Capture the cell that displays the provided text and extract its [x, y] central coordinate. 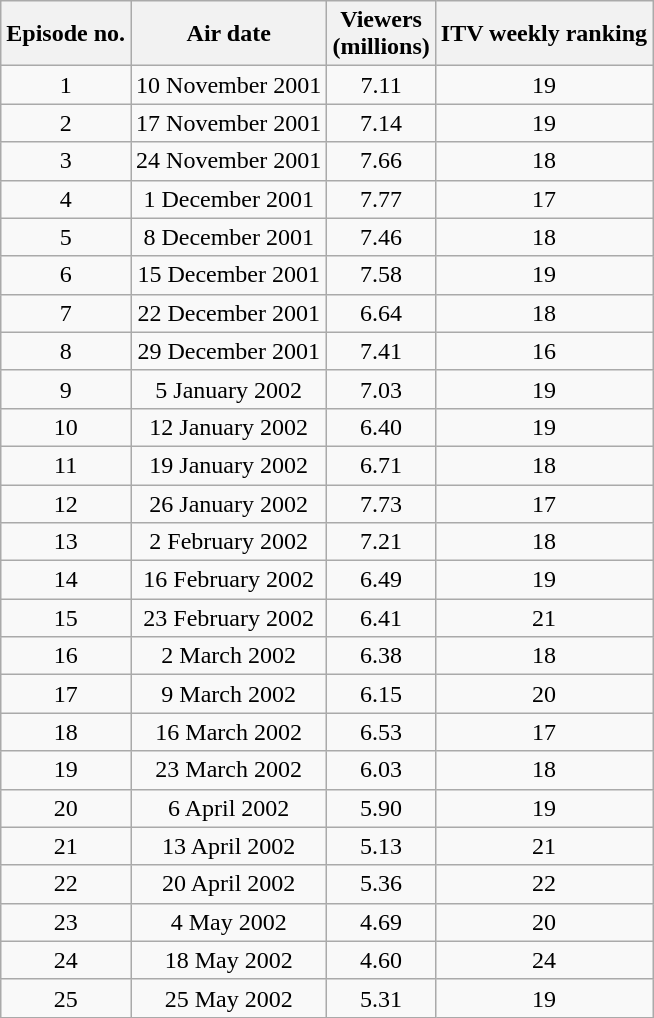
4.60 [381, 960]
7.58 [381, 275]
9 March 2002 [229, 694]
12 January 2002 [229, 427]
18 May 2002 [229, 960]
15 December 2001 [229, 275]
6.71 [381, 465]
25 [66, 998]
13 April 2002 [229, 846]
6.40 [381, 427]
23 March 2002 [229, 770]
7.14 [381, 123]
24 November 2001 [229, 161]
Air date [229, 34]
5.36 [381, 884]
7.11 [381, 85]
3 [66, 161]
8 [66, 351]
6.49 [381, 580]
13 [66, 542]
5.31 [381, 998]
16 February 2002 [229, 580]
29 December 2001 [229, 351]
7 [66, 313]
6.64 [381, 313]
14 [66, 580]
8 December 2001 [229, 237]
7.46 [381, 237]
6.41 [381, 618]
Viewers(millions) [381, 34]
4.69 [381, 922]
2 [66, 123]
23 [66, 922]
5 January 2002 [229, 389]
Episode no. [66, 34]
1 December 2001 [229, 199]
6 [66, 275]
25 May 2002 [229, 998]
7.03 [381, 389]
20 April 2002 [229, 884]
11 [66, 465]
10 [66, 427]
16 March 2002 [229, 732]
6.03 [381, 770]
2 March 2002 [229, 656]
2 February 2002 [229, 542]
5.90 [381, 808]
6 April 2002 [229, 808]
17 November 2001 [229, 123]
6.53 [381, 732]
6.38 [381, 656]
26 January 2002 [229, 503]
23 February 2002 [229, 618]
7.73 [381, 503]
4 [66, 199]
19 January 2002 [229, 465]
7.77 [381, 199]
5 [66, 237]
1 [66, 85]
6.15 [381, 694]
7.41 [381, 351]
10 November 2001 [229, 85]
ITV weekly ranking [544, 34]
9 [66, 389]
12 [66, 503]
22 December 2001 [229, 313]
7.66 [381, 161]
15 [66, 618]
4 May 2002 [229, 922]
5.13 [381, 846]
7.21 [381, 542]
